Find where the given text appears and provide that cell's center as [x, y] coordinate. 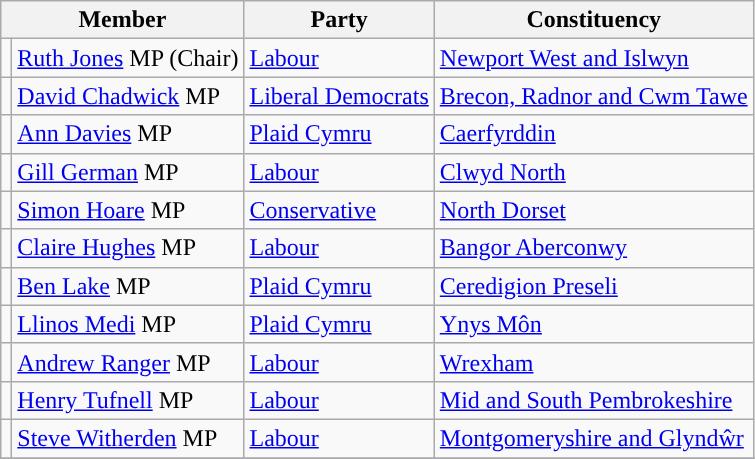
Ruth Jones MP (Chair) [128, 58]
Wrexham [594, 362]
Claire Hughes MP [128, 248]
Ben Lake MP [128, 286]
Ynys Môn [594, 324]
Ceredigion Preseli [594, 286]
Clwyd North [594, 172]
Simon Hoare MP [128, 210]
Gill German MP [128, 172]
Andrew Ranger MP [128, 362]
Bangor Aberconwy [594, 248]
David Chadwick MP [128, 96]
Party [339, 20]
Steve Witherden MP [128, 438]
Newport West and Islwyn [594, 58]
Liberal Democrats [339, 96]
Ann Davies MP [128, 134]
Member [122, 20]
Conservative [339, 210]
Montgomeryshire and Glyndŵr [594, 438]
Brecon, Radnor and Cwm Tawe [594, 96]
North Dorset [594, 210]
Henry Tufnell MP [128, 400]
Caerfyrddin [594, 134]
Constituency [594, 20]
Llinos Medi MP [128, 324]
Mid and South Pembrokeshire [594, 400]
